Scan for the cell matching the given text and deliver its [x, y] coordinate at center. 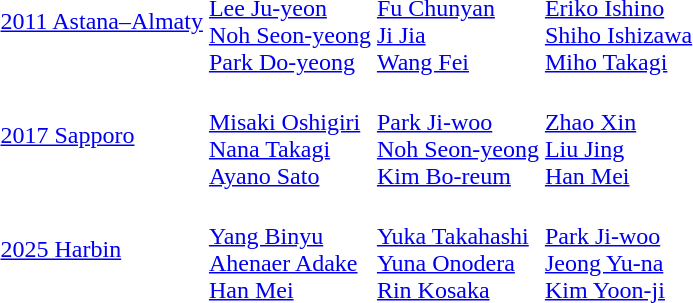
Zhao XinLiu JingHan Mei [618, 136]
Misaki OshigiriNana TakagiAyano Sato [290, 136]
Park Ji-wooNoh Seon-yeongKim Bo-reum [458, 136]
